Search for the cell housing the specified text and yield its [x, y] center coordinate. 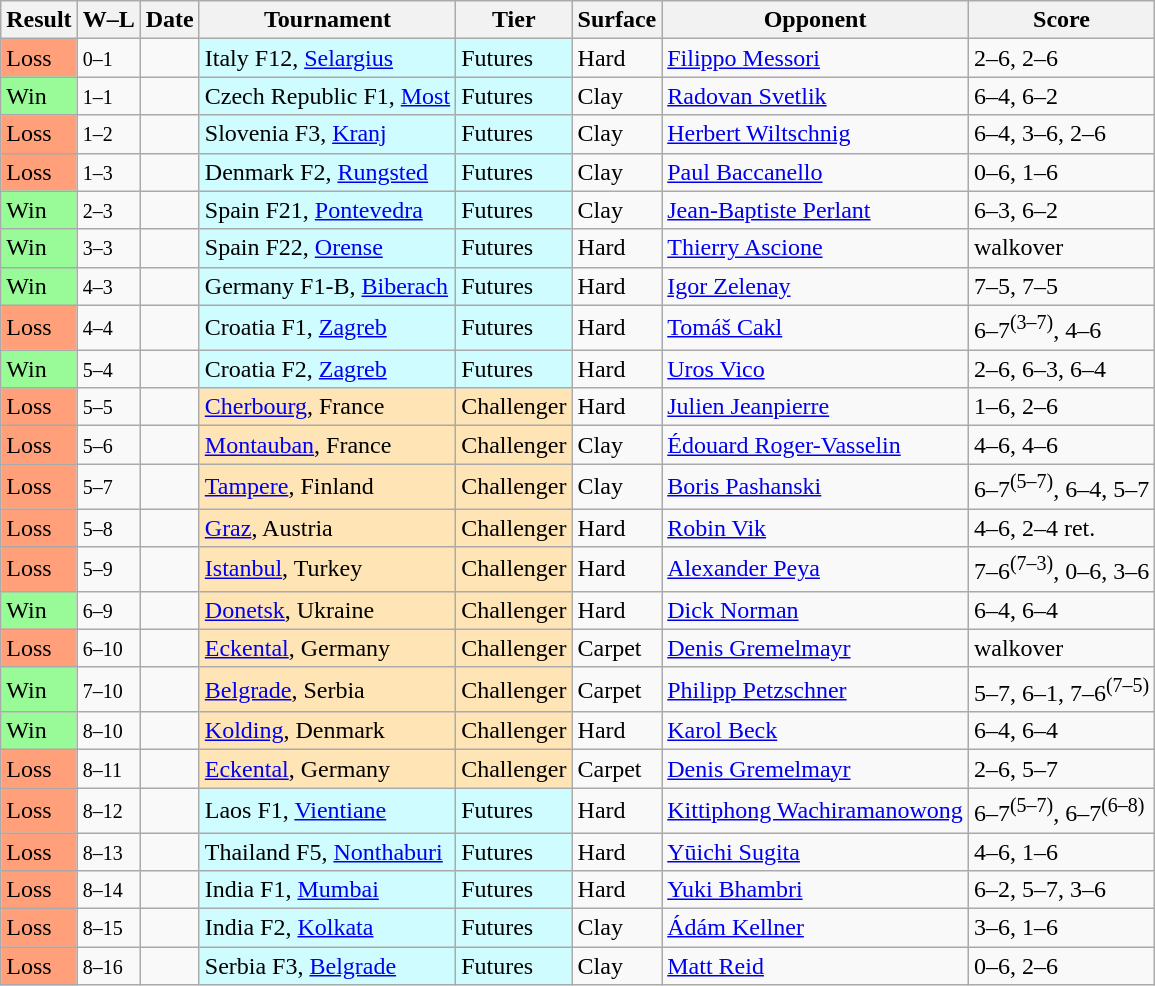
0–1 [108, 58]
Kittiphong Wachiramanowong [816, 810]
Ádám Kellner [816, 928]
Paul Baccanello [816, 172]
5–4 [108, 369]
Yūichi Sugita [816, 852]
8–10 [108, 731]
Radovan Svetlik [816, 96]
Laos F1, Vientiane [327, 810]
Donetsk, Ukraine [327, 610]
8–15 [108, 928]
Thailand F5, Nonthaburi [327, 852]
6–4, 3–6, 2–6 [1061, 134]
8–12 [108, 810]
Tomáš Cakl [816, 328]
Germany F1-B, Biberach [327, 286]
8–13 [108, 852]
6–7(3–7), 4–6 [1061, 328]
0–6, 1–6 [1061, 172]
Uros Vico [816, 369]
5–7, 6–1, 7–6(7–5) [1061, 690]
4–6, 2–4 ret. [1061, 528]
5–5 [108, 407]
Jean-Baptiste Perlant [816, 210]
7–5, 7–5 [1061, 286]
5–6 [108, 445]
Slovenia F3, Kranj [327, 134]
Alexander Peya [816, 570]
Croatia F1, Zagreb [327, 328]
Istanbul, Turkey [327, 570]
Tier [514, 20]
8–11 [108, 769]
Tournament [327, 20]
5–7 [108, 486]
7–10 [108, 690]
2–6, 6–3, 6–4 [1061, 369]
Yuki Bhambri [816, 890]
6–9 [108, 610]
Surface [617, 20]
Montauban, France [327, 445]
Tampere, Finland [327, 486]
Cherbourg, France [327, 407]
Serbia F3, Belgrade [327, 966]
4–6, 4–6 [1061, 445]
Thierry Ascione [816, 248]
Score [1061, 20]
1–3 [108, 172]
Opponent [816, 20]
6–4, 6–2 [1061, 96]
Igor Zelenay [816, 286]
0–6, 2–6 [1061, 966]
Dick Norman [816, 610]
6–7(5–7), 6–4, 5–7 [1061, 486]
Robin Vik [816, 528]
3–3 [108, 248]
2–6, 2–6 [1061, 58]
1–2 [108, 134]
8–16 [108, 966]
Date [170, 20]
3–6, 1–6 [1061, 928]
4–3 [108, 286]
Croatia F2, Zagreb [327, 369]
5–9 [108, 570]
6–3, 6–2 [1061, 210]
Graz, Austria [327, 528]
Kolding, Denmark [327, 731]
Karol Beck [816, 731]
2–6, 5–7 [1061, 769]
Italy F12, Selargius [327, 58]
Czech Republic F1, Most [327, 96]
Spain F21, Pontevedra [327, 210]
7–6(7–3), 0–6, 3–6 [1061, 570]
W–L [108, 20]
1–6, 2–6 [1061, 407]
India F2, Kolkata [327, 928]
Boris Pashanski [816, 486]
6–7(5–7), 6–7(6–8) [1061, 810]
Spain F22, Orense [327, 248]
8–14 [108, 890]
Result [39, 20]
Philipp Petzschner [816, 690]
Julien Jeanpierre [816, 407]
6–10 [108, 648]
India F1, Mumbai [327, 890]
2–3 [108, 210]
Herbert Wiltschnig [816, 134]
5–8 [108, 528]
1–1 [108, 96]
4–6, 1–6 [1061, 852]
Filippo Messori [816, 58]
6–2, 5–7, 3–6 [1061, 890]
Édouard Roger-Vasselin [816, 445]
Denmark F2, Rungsted [327, 172]
Belgrade, Serbia [327, 690]
Matt Reid [816, 966]
4–4 [108, 328]
